Scan for the cell matching the given text and deliver its (X, Y) coordinate at center. 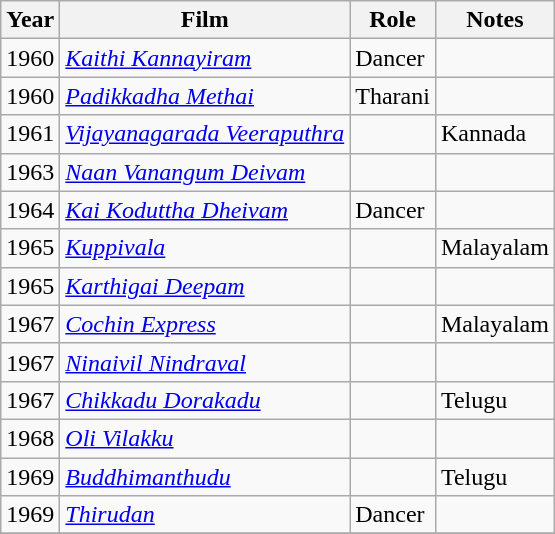
Thirudan (205, 515)
Vijayanagarada Veeraputhra (205, 134)
Ninaivil Nindraval (205, 362)
Padikkadha Methai (205, 96)
Kuppivala (205, 248)
Naan Vanangum Deivam (205, 172)
1961 (30, 134)
Notes (494, 20)
Kannada (494, 134)
1963 (30, 172)
1968 (30, 438)
Year (30, 20)
Oli Vilakku (205, 438)
Kaithi Kannayiram (205, 58)
Buddhimanthudu (205, 477)
1964 (30, 210)
Cochin Express (205, 324)
Karthigai Deepam (205, 286)
Tharani (393, 96)
Role (393, 20)
Film (205, 20)
Chikkadu Dorakadu (205, 400)
Kai Koduttha Dheivam (205, 210)
